Locate the cell with the specified text and output its (X, Y) center coordinate. 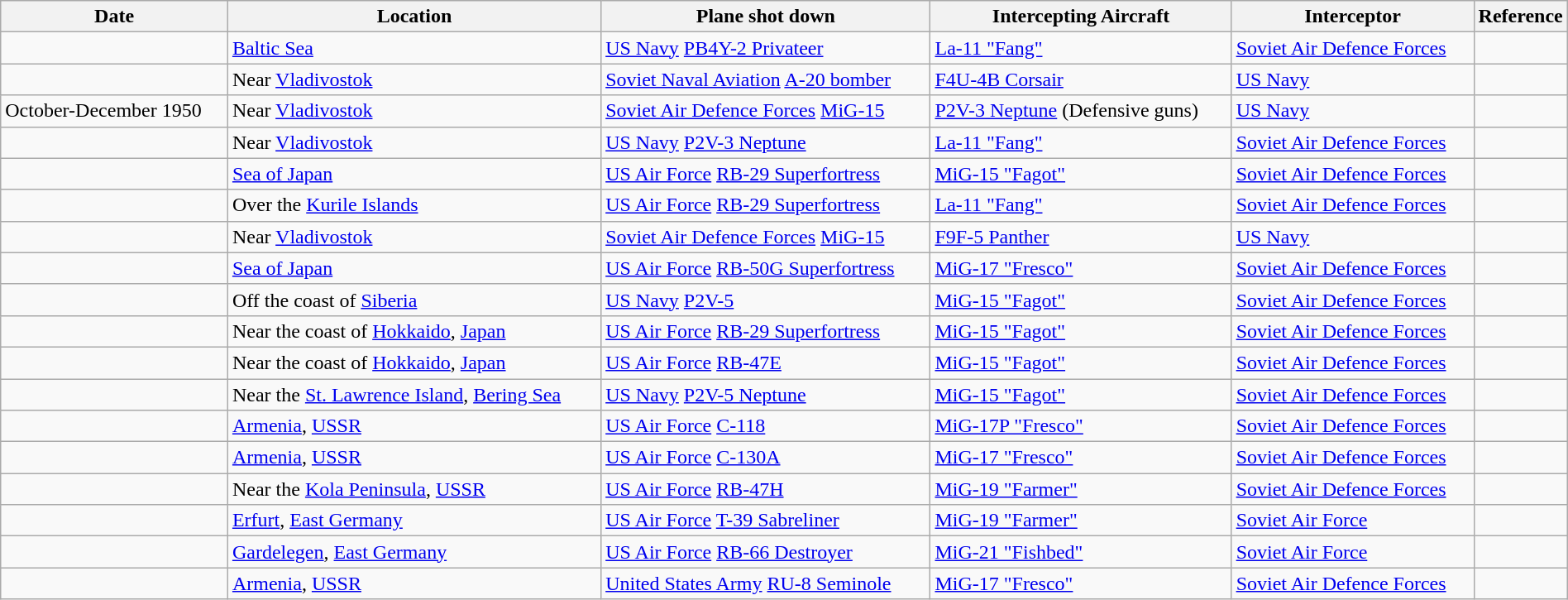
Interceptor (1353, 17)
MiG-21 "Fishbed" (1081, 552)
Reference (1520, 17)
F9F-5 Panther (1081, 237)
Location (414, 17)
MiG-17P "Fresco" (1081, 426)
US Air Force C-118 (766, 426)
Plane shot down (766, 17)
US Navy P2V-5 Neptune (766, 395)
Intercepting Aircraft (1081, 17)
Gardelegen, East Germany (414, 552)
October-December 1950 (114, 111)
Near the Kola Peninsula, USSR (414, 489)
US Air Force T-39 Sabreliner (766, 521)
US Air Force RB-47E (766, 362)
Baltic Sea (414, 48)
US Air Force C-130A (766, 458)
Off the coast of Siberia (414, 300)
US Navy P2V-3 Neptune (766, 142)
Near the St. Lawrence Island, Bering Sea (414, 395)
Date (114, 17)
US Air Force RB-50G Superfortress (766, 268)
United States Army RU-8 Seminole (766, 583)
Over the Kurile Islands (414, 205)
US Air Force RB-47H (766, 489)
US Navy P2V-5 (766, 300)
F4U-4B Corsair (1081, 79)
US Air Force RB-66 Destroyer (766, 552)
Erfurt, East Germany (414, 521)
US Navy PB4Y-2 Privateer (766, 48)
Soviet Naval Aviation A-20 bomber (766, 79)
P2V-3 Neptune (Defensive guns) (1081, 111)
